Capture the cell that displays the provided text and extract its (X, Y) central coordinate. 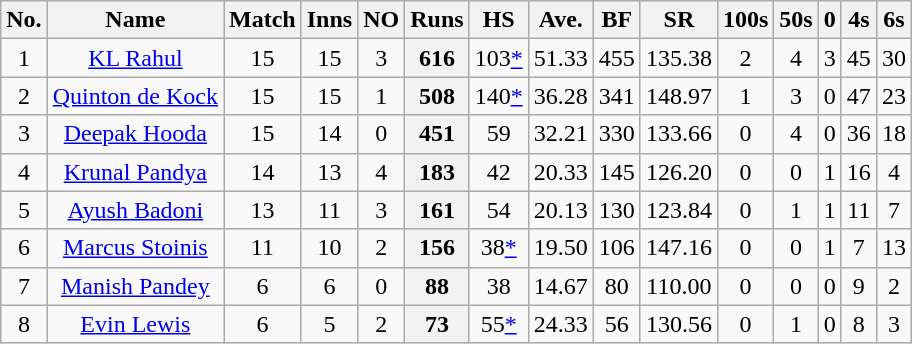
341 (616, 96)
32.21 (560, 134)
Runs (437, 20)
19.50 (560, 248)
Evin Lewis (135, 324)
508 (437, 96)
103* (498, 58)
36.28 (560, 96)
NO (382, 20)
330 (616, 134)
Deepak Hooda (135, 134)
Ave. (560, 20)
4s (858, 20)
38* (498, 248)
147.16 (678, 248)
Manish Pandey (135, 286)
80 (616, 286)
Name (135, 20)
24.33 (560, 324)
14.67 (560, 286)
KL Rahul (135, 58)
100s (745, 20)
616 (437, 58)
123.84 (678, 210)
47 (858, 96)
161 (437, 210)
6s (894, 20)
30 (894, 58)
54 (498, 210)
45 (858, 58)
110.00 (678, 286)
455 (616, 58)
BF (616, 20)
59 (498, 134)
No. (24, 20)
50s (796, 20)
106 (616, 248)
88 (437, 286)
56 (616, 324)
SR (678, 20)
20.33 (560, 172)
183 (437, 172)
38 (498, 286)
133.66 (678, 134)
Krunal Pandya (135, 172)
HS (498, 20)
Inns (329, 20)
73 (437, 324)
145 (616, 172)
Quinton de Kock (135, 96)
Match (263, 20)
451 (437, 134)
16 (858, 172)
126.20 (678, 172)
156 (437, 248)
Marcus Stoinis (135, 248)
18 (894, 134)
140* (498, 96)
148.97 (678, 96)
9 (858, 286)
36 (858, 134)
130.56 (678, 324)
130 (616, 210)
20.13 (560, 210)
42 (498, 172)
23 (894, 96)
135.38 (678, 58)
51.33 (560, 58)
10 (329, 248)
55* (498, 324)
Ayush Badoni (135, 210)
